Determine the (x, y) coordinate at the center of the cell enclosing the given text.  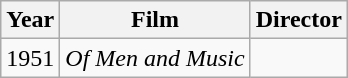
Of Men and Music (155, 58)
1951 (30, 58)
Film (155, 20)
Director (298, 20)
Year (30, 20)
